Find where the given text appears and provide that cell's center as [X, Y] coordinate. 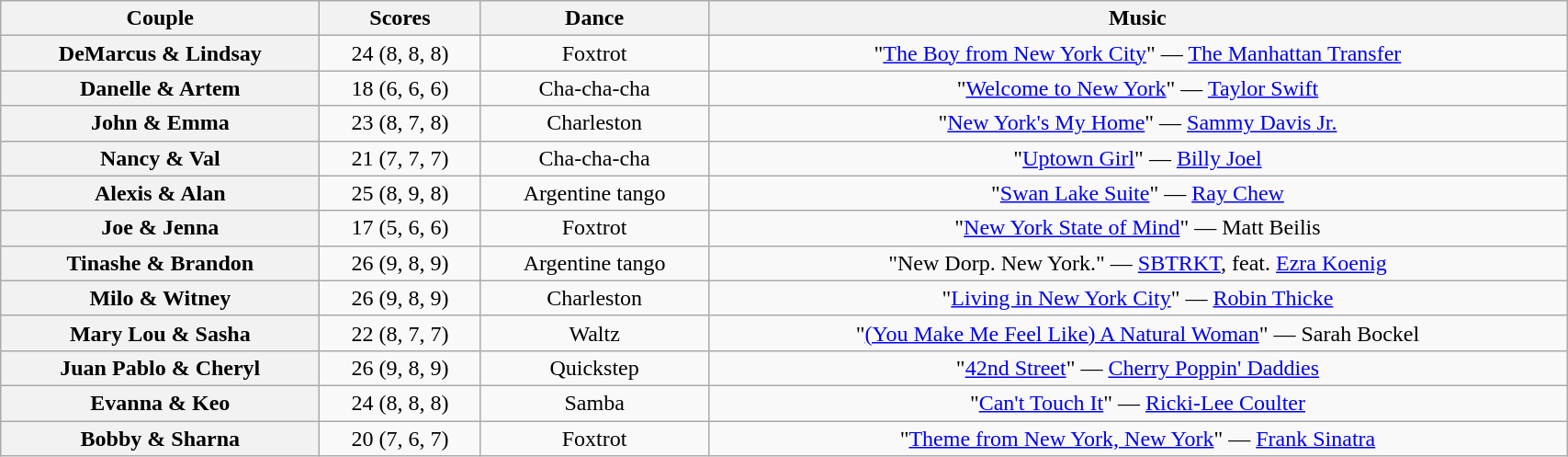
Tinashe & Brandon [160, 263]
Music [1137, 18]
Nancy & Val [160, 158]
"Can't Touch It" — Ricki-Lee Coulter [1137, 403]
Dance [594, 18]
"Welcome to New York" — Taylor Swift [1137, 88]
Couple [160, 18]
Alexis & Alan [160, 193]
18 (6, 6, 6) [400, 88]
Scores [400, 18]
20 (7, 6, 7) [400, 439]
22 (8, 7, 7) [400, 333]
"Living in New York City" — Robin Thicke [1137, 298]
DeMarcus & Lindsay [160, 53]
25 (8, 9, 8) [400, 193]
17 (5, 6, 6) [400, 228]
John & Emma [160, 123]
"Theme from New York, New York" — Frank Sinatra [1137, 439]
"Uptown Girl" — Billy Joel [1137, 158]
Evanna & Keo [160, 403]
"42nd Street" — Cherry Poppin' Daddies [1137, 368]
"Swan Lake Suite" — Ray Chew [1137, 193]
Juan Pablo & Cheryl [160, 368]
"New York's My Home" — Sammy Davis Jr. [1137, 123]
Quickstep [594, 368]
23 (8, 7, 8) [400, 123]
Samba [594, 403]
Milo & Witney [160, 298]
"The Boy from New York City" — The Manhattan Transfer [1137, 53]
Waltz [594, 333]
Joe & Jenna [160, 228]
21 (7, 7, 7) [400, 158]
"New York State of Mind" — Matt Beilis [1137, 228]
"New Dorp. New York." — SBTRKT, feat. Ezra Koenig [1137, 263]
Danelle & Artem [160, 88]
Mary Lou & Sasha [160, 333]
"(You Make Me Feel Like) A Natural Woman" — Sarah Bockel [1137, 333]
Bobby & Sharna [160, 439]
